Output the (x, y) coordinate of the center of the cell containing the given text.  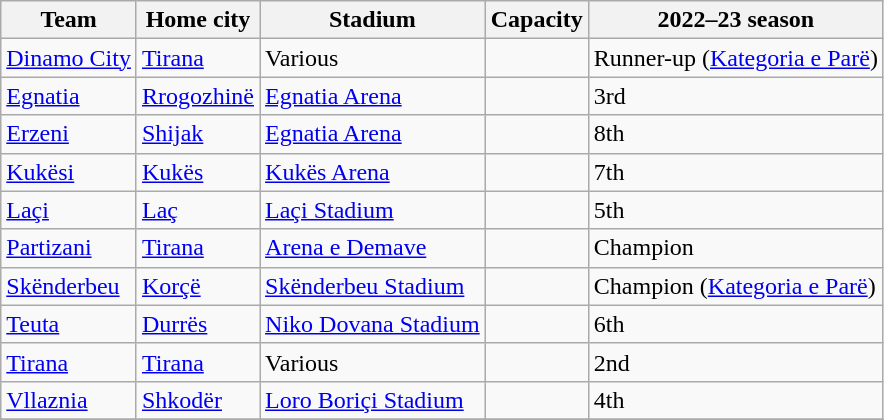
Runner-up (Kategoria e Parë) (736, 58)
Egnatia (69, 96)
2nd (736, 362)
2022–23 season (736, 20)
Champion (736, 248)
Kukës Arena (373, 172)
Shkodër (198, 400)
Korçë (198, 286)
Home city (198, 20)
Kukës (198, 172)
8th (736, 134)
Shijak (198, 134)
Capacity (536, 20)
Team (69, 20)
Kukësi (69, 172)
Durrës (198, 324)
Stadium (373, 20)
Partizani (69, 248)
Laçi Stadium (373, 210)
Loro Boriçi Stadium (373, 400)
5th (736, 210)
Teuta (69, 324)
4th (736, 400)
Rrogozhinë (198, 96)
Vllaznia (69, 400)
Erzeni (69, 134)
3rd (736, 96)
Dinamo City (69, 58)
7th (736, 172)
Skënderbeu Stadium (373, 286)
6th (736, 324)
Laçi (69, 210)
Arena e Demave (373, 248)
Champion (Kategoria e Parë) (736, 286)
Laç (198, 210)
Niko Dovana Stadium (373, 324)
Skënderbeu (69, 286)
